Identify which cell holds the provided text, then report its [X, Y] central coordinate. 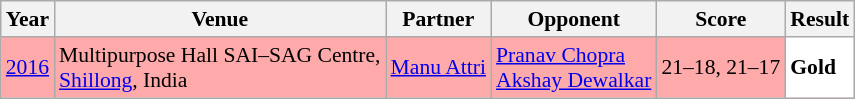
Opponent [574, 19]
Result [820, 19]
Manu Attri [438, 68]
Gold [820, 68]
Multipurpose Hall SAI–SAG Centre,Shillong, India [220, 68]
Year [28, 19]
21–18, 21–17 [720, 68]
2016 [28, 68]
Partner [438, 19]
Venue [220, 19]
Pranav Chopra Akshay Dewalkar [574, 68]
Score [720, 19]
